Locate the cell with the specified text and output its (x, y) center coordinate. 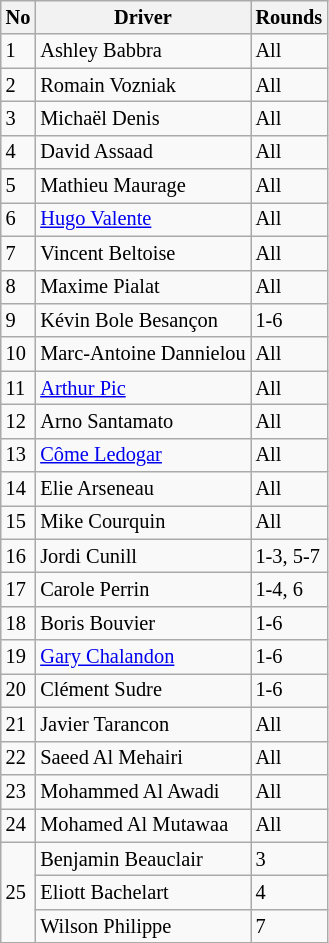
13 (18, 455)
Arthur Pic (142, 388)
10 (18, 354)
No (18, 17)
2 (18, 85)
11 (18, 388)
Mohamed Al Mutawaa (142, 825)
17 (18, 589)
1-3, 5-7 (290, 556)
6 (18, 219)
1-4, 6 (290, 589)
Marc-Antoine Dannielou (142, 354)
Rounds (290, 17)
23 (18, 791)
Jordi Cunill (142, 556)
25 (18, 892)
Driver (142, 17)
24 (18, 825)
Benjamin Beauclair (142, 859)
5 (18, 186)
Eliott Bachelart (142, 892)
22 (18, 758)
Wilson Philippe (142, 926)
19 (18, 657)
Elie Arseneau (142, 489)
14 (18, 489)
12 (18, 421)
18 (18, 623)
Michaël Denis (142, 118)
Mohammed Al Awadi (142, 791)
9 (18, 320)
Gary Chalandon (142, 657)
Mike Courquin (142, 522)
Maxime Pialat (142, 287)
Clément Sudre (142, 690)
16 (18, 556)
Ashley Babbra (142, 51)
Arno Santamato (142, 421)
Javier Tarancon (142, 724)
1 (18, 51)
Kévin Bole Besançon (142, 320)
Côme Ledogar (142, 455)
21 (18, 724)
Vincent Beltoise (142, 253)
Carole Perrin (142, 589)
Saeed Al Mehairi (142, 758)
Mathieu Maurage (142, 186)
20 (18, 690)
Hugo Valente (142, 219)
David Assaad (142, 152)
15 (18, 522)
Romain Vozniak (142, 85)
Boris Bouvier (142, 623)
8 (18, 287)
